For the text-containing cell, return its midpoint in (x, y) coordinate format. 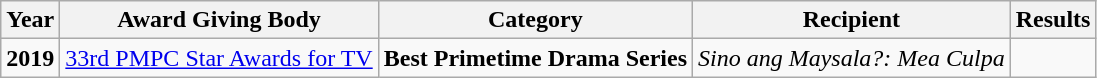
2019 (30, 58)
Year (30, 20)
Results (1053, 20)
Recipient (852, 20)
33rd PMPC Star Awards for TV (219, 58)
Award Giving Body (219, 20)
Best Primetime Drama Series (535, 58)
Category (535, 20)
Sino ang Maysala?: Mea Culpa (852, 58)
